For the text-containing cell, return its midpoint in [X, Y] coordinate format. 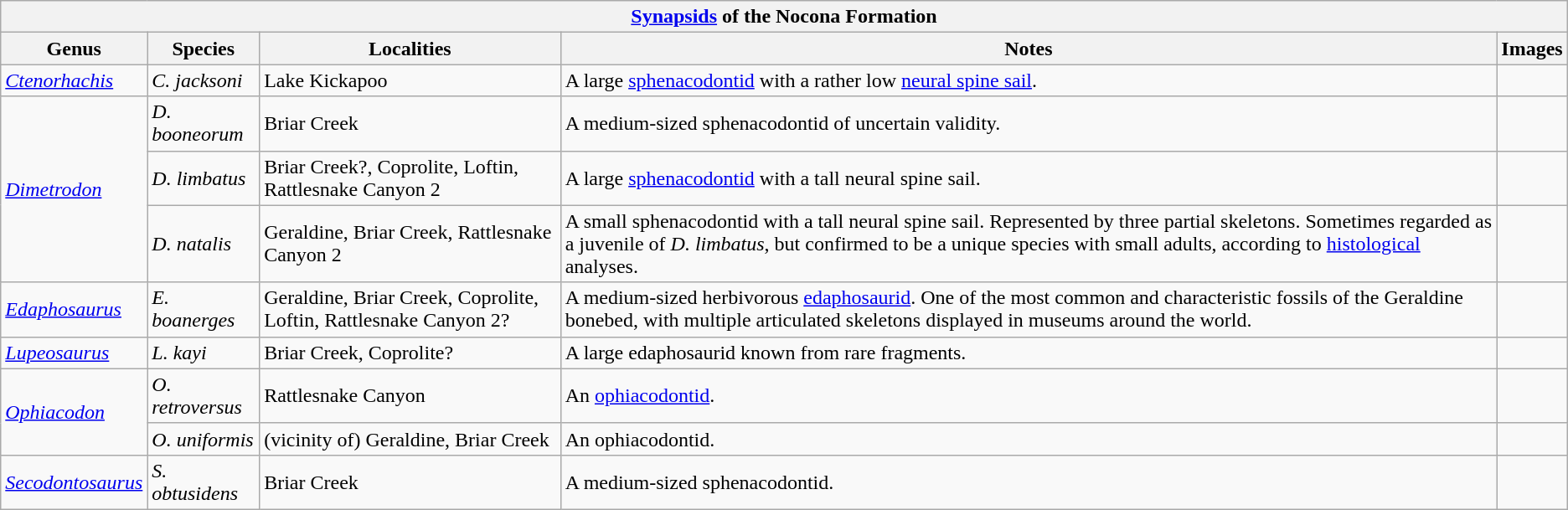
L. kayi [204, 353]
Ophiacodon [74, 412]
(vicinity of) Geraldine, Briar Creek [410, 439]
Rattlesnake Canyon [410, 395]
C. jacksoni [204, 80]
A large sphenacodontid with a rather low neural spine sail. [1029, 80]
A medium-sized sphenacodontid. [1029, 482]
D. limbatus [204, 178]
Localities [410, 49]
Geraldine, Briar Creek, Rattlesnake Canyon 2 [410, 244]
A medium-sized sphenacodontid of uncertain validity. [1029, 124]
Lupeosaurus [74, 353]
Secodontosaurus [74, 482]
A large edaphosaurid known from rare fragments. [1029, 353]
Images [1532, 49]
Briar Creek?, Coprolite, Loftin, Rattlesnake Canyon 2 [410, 178]
O. uniformis [204, 439]
D. natalis [204, 244]
Geraldine, Briar Creek, Coprolite, Loftin, Rattlesnake Canyon 2? [410, 310]
Notes [1029, 49]
E. boanerges [204, 310]
Ctenorhachis [74, 80]
D. booneorum [204, 124]
Lake Kickapoo [410, 80]
Synapsids of the Nocona Formation [784, 17]
S. obtusidens [204, 482]
Dimetrodon [74, 189]
Edaphosaurus [74, 310]
Briar Creek, Coprolite? [410, 353]
O. retroversus [204, 395]
Genus [74, 49]
A large sphenacodontid with a tall neural spine sail. [1029, 178]
Species [204, 49]
